Scan for the cell matching the given text and deliver its [X, Y] coordinate at center. 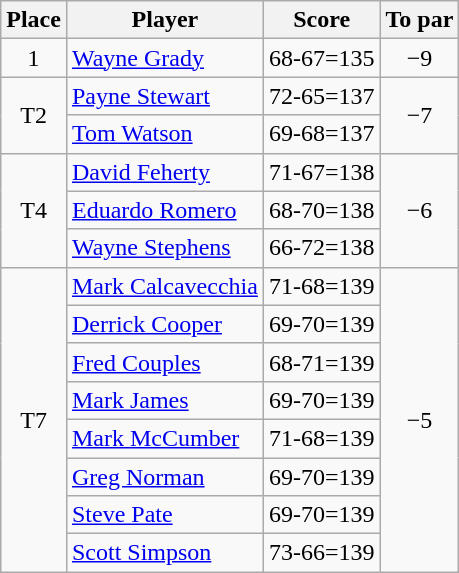
T2 [34, 115]
Scott Simpson [164, 553]
68-70=138 [322, 210]
T7 [34, 419]
Mark Calcavecchia [164, 286]
71-67=138 [322, 172]
Player [164, 20]
Steve Pate [164, 515]
−5 [420, 419]
Wayne Grady [164, 58]
Payne Stewart [164, 96]
66-72=138 [322, 248]
To par [420, 20]
Derrick Cooper [164, 324]
David Feherty [164, 172]
−9 [420, 58]
Place [34, 20]
68-67=135 [322, 58]
1 [34, 58]
Mark McCumber [164, 438]
69-68=137 [322, 134]
−6 [420, 210]
Fred Couples [164, 362]
Mark James [164, 400]
73-66=139 [322, 553]
Eduardo Romero [164, 210]
−7 [420, 115]
Score [322, 20]
68-71=139 [322, 362]
Wayne Stephens [164, 248]
72-65=137 [322, 96]
Greg Norman [164, 477]
T4 [34, 210]
Tom Watson [164, 134]
